From the cell containing the given text, extract its center point as (X, Y) coordinate. 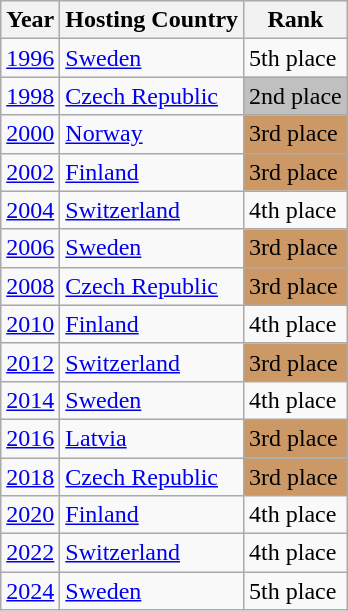
2016 (30, 438)
2014 (30, 400)
2nd place (296, 96)
2010 (30, 324)
Norway (152, 134)
2018 (30, 477)
2022 (30, 553)
2006 (30, 248)
2024 (30, 591)
1996 (30, 58)
2002 (30, 172)
Hosting Country (152, 20)
2004 (30, 210)
2012 (30, 362)
Rank (296, 20)
2008 (30, 286)
2020 (30, 515)
2000 (30, 134)
1998 (30, 96)
Year (30, 20)
Latvia (152, 438)
